Determine the [X, Y] coordinate at the center of the cell enclosing the given text.  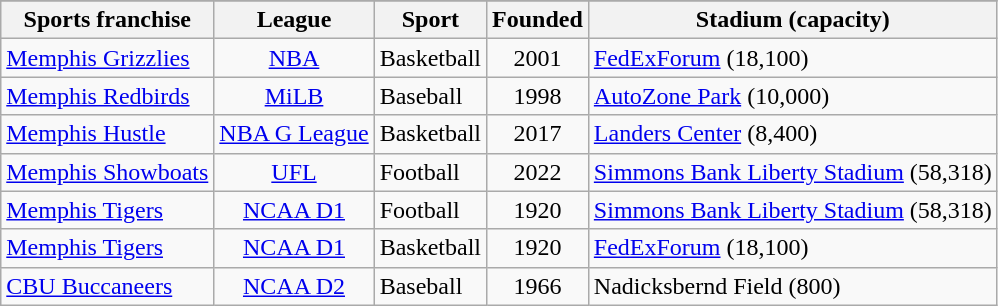
AutoZone Park (10,000) [792, 96]
UFL [294, 172]
NBA G League [294, 134]
Memphis Redbirds [108, 96]
1966 [538, 286]
Memphis Grizzlies [108, 58]
Sports franchise [108, 20]
CBU Buccaneers [108, 286]
2022 [538, 172]
Memphis Hustle [108, 134]
League [294, 20]
2001 [538, 58]
Sport [430, 20]
Landers Center (8,400) [792, 134]
Founded [538, 20]
NBA [294, 58]
Memphis Showboats [108, 172]
MiLB [294, 96]
1998 [538, 96]
NCAA D2 [294, 286]
Nadicksbernd Field (800) [792, 286]
Stadium (capacity) [792, 20]
2017 [538, 134]
